Locate the cell with the specified text and output its (X, Y) center coordinate. 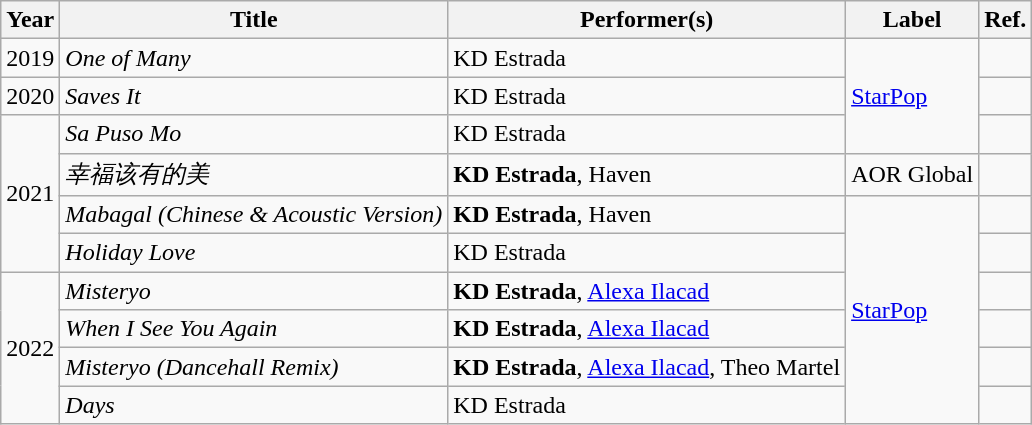
Mabagal (Chinese & Acoustic Version) (254, 215)
Year (30, 20)
Days (254, 405)
2021 (30, 194)
When I See You Again (254, 329)
Sa Puso Mo (254, 134)
Misteryo (254, 291)
幸福该有的美 (254, 174)
Ref. (1006, 20)
2022 (30, 348)
2019 (30, 58)
Misteryo (Dancehall Remix) (254, 367)
Saves It (254, 96)
AOR Global (912, 174)
Label (912, 20)
2020 (30, 96)
Performer(s) (647, 20)
Title (254, 20)
KD Estrada, Alexa Ilacad, Theo Martel (647, 367)
One of Many (254, 58)
Holiday Love (254, 253)
